Return the (x, y) coordinate for the center point of the cell that contains the specified text.  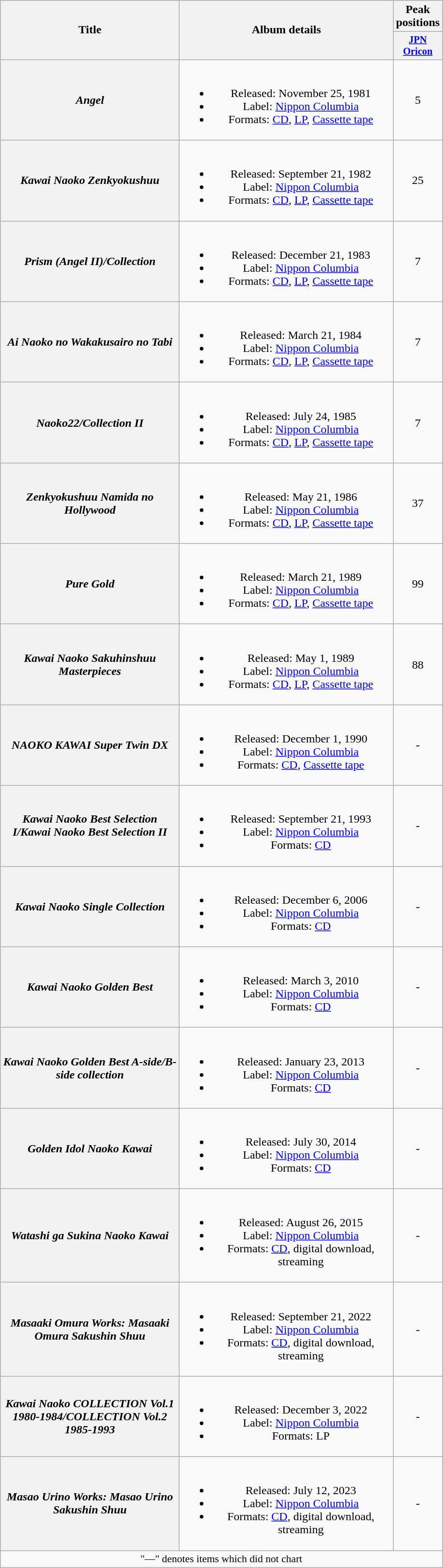
5 (418, 99)
Released: May 1, 1989Label: Nippon ColumbiaFormats: CD, LP, Cassette tape (287, 664)
Released: March 3, 2010Label: Nippon ColumbiaFormats: CD (287, 987)
99 (418, 584)
Released: December 6, 2006Label: Nippon ColumbiaFormats: CD (287, 907)
Released: December 1, 1990Label: Nippon ColumbiaFormats: CD, Cassette tape (287, 745)
Kawai Naoko Golden Best A-side/B-side collection (90, 1068)
25 (418, 181)
Released: August 26, 2015Label: Nippon ColumbiaFormats: CD, digital download, streaming (287, 1235)
Kawai Naoko COLLECTION Vol.1 1980-1984/COLLECTION Vol.2 1985-1993 (90, 1416)
Released: January 23, 2013Label: Nippon ColumbiaFormats: CD (287, 1068)
Kawai Naoko Best Selection I/Kawai Naoko Best Selection II (90, 826)
Peak positions (418, 16)
Released: September 21, 2022Label: Nippon ColumbiaFormats: CD, digital download, streaming (287, 1329)
Album details (287, 30)
Golden Idol Naoko Kawai (90, 1148)
Masao Urino Works: Masao Urino Sakushin Shuu (90, 1504)
Released: March 21, 1989Label: Nippon ColumbiaFormats: CD, LP, Cassette tape (287, 584)
JPNOricon (418, 46)
Released: September 21, 1982Label: Nippon ColumbiaFormats: CD, LP, Cassette tape (287, 181)
Released: December 21, 1983Label: Nippon ColumbiaFormats: CD, LP, Cassette tape (287, 262)
Watashi ga Sukina Naoko Kawai (90, 1235)
Kawai Naoko Sakuhinshuu Masterpieces (90, 664)
Kawai Naoko Golden Best (90, 987)
88 (418, 664)
Released: November 25, 1981Label: Nippon ColumbiaFormats: CD, LP, Cassette tape (287, 99)
NAOKO KAWAI Super Twin DX (90, 745)
Released: March 21, 1984Label: Nippon ColumbiaFormats: CD, LP, Cassette tape (287, 342)
Released: May 21, 1986Label: Nippon ColumbiaFormats: CD, LP, Cassette tape (287, 503)
Title (90, 30)
Released: July 30, 2014Label: Nippon ColumbiaFormats: CD (287, 1148)
Released: September 21, 1993Label: Nippon ColumbiaFormats: CD (287, 826)
Prism (Angel II)/Collection (90, 262)
Pure Gold (90, 584)
"—" denotes items which did not chart (221, 1559)
Kawai Naoko Zenkyokushuu (90, 181)
Ai Naoko no Wakakusairo no Tabi (90, 342)
Masaaki Omura Works: Masaaki Omura Sakushin Shuu (90, 1329)
Released: December 3, 2022Label: Nippon ColumbiaFormats: LP (287, 1416)
Released: July 24, 1985Label: Nippon ColumbiaFormats: CD, LP, Cassette tape (287, 423)
37 (418, 503)
Kawai Naoko Single Collection (90, 907)
Naoko22/Collection II (90, 423)
Zenkyokushuu Namida no Hollywood (90, 503)
Released: July 12, 2023Label: Nippon ColumbiaFormats: CD, digital download, streaming (287, 1504)
Angel (90, 99)
